Return [x, y] of the center of cell containing provided text 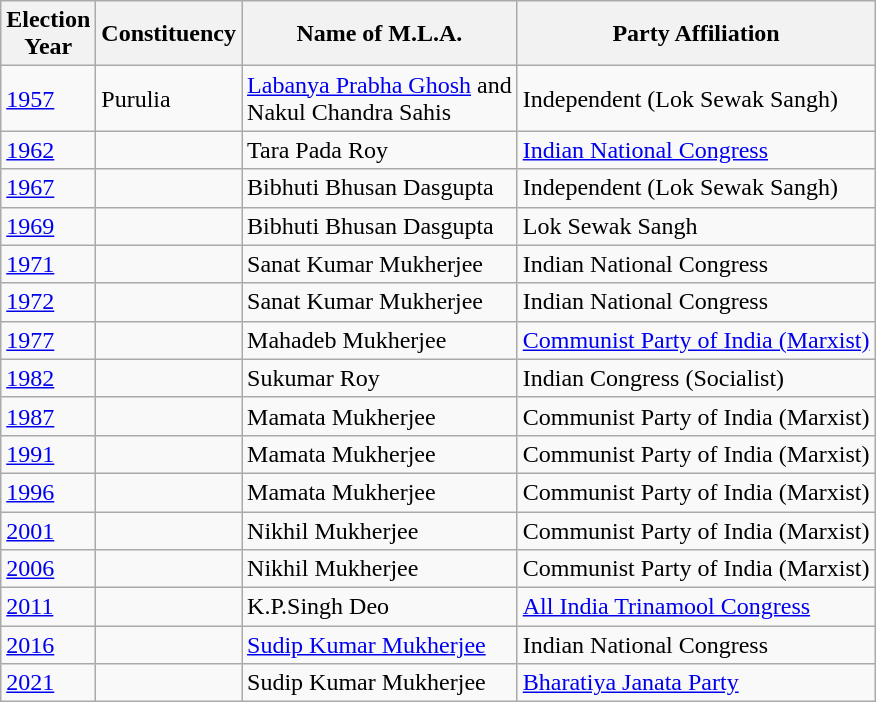
Mahadeb Mukherjee [380, 340]
K.P.Singh Deo [380, 607]
Sukumar Roy [380, 378]
1972 [48, 302]
1987 [48, 416]
1967 [48, 188]
1971 [48, 264]
Constituency [169, 34]
Labanya Prabha Ghosh andNakul Chandra Sahis [380, 98]
1957 [48, 98]
1969 [48, 226]
Purulia [169, 98]
1996 [48, 492]
1962 [48, 150]
All India Trinamool Congress [696, 607]
Indian Congress (Socialist) [696, 378]
1982 [48, 378]
Name of M.L.A. [380, 34]
Bharatiya Janata Party [696, 683]
1991 [48, 454]
Election Year [48, 34]
2006 [48, 569]
2001 [48, 531]
1977 [48, 340]
Party Affiliation [696, 34]
2021 [48, 683]
Tara Pada Roy [380, 150]
Lok Sewak Sangh [696, 226]
2011 [48, 607]
2016 [48, 645]
